Capture the cell that displays the provided text and extract its (x, y) central coordinate. 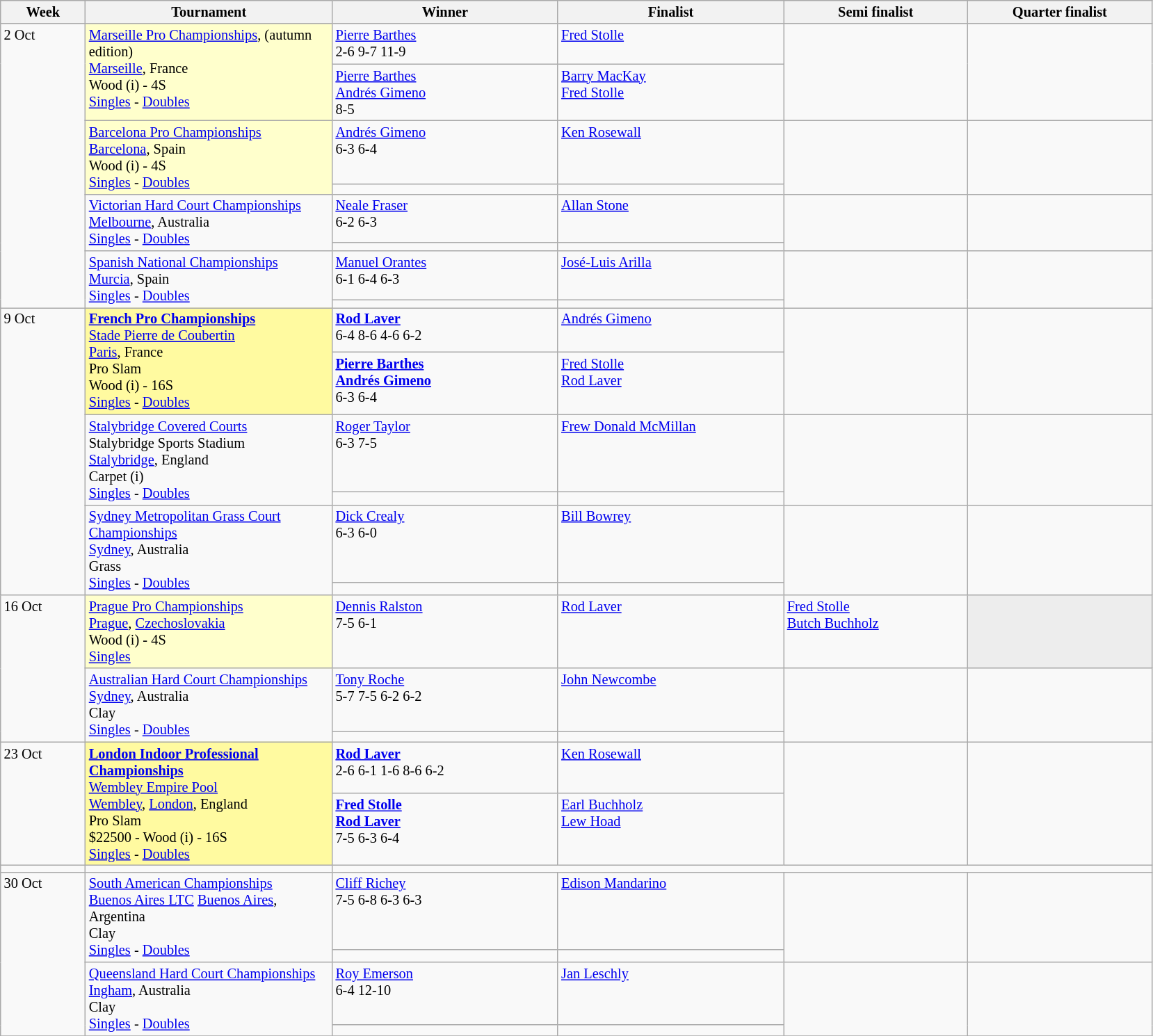
Cliff Richey7-5 6-8 6-3 6-3 (445, 911)
Sydney Metropolitan Grass Court ChampionshipsSydney, AustraliaGrassSingles - Doubles (209, 550)
Barcelona Pro ChampionshipsBarcelona, SpainWood (i) - 4SSingles - Doubles (209, 157)
Week (43, 12)
Rod Laver6-4 8-6 4-6 6-2 (445, 330)
Roger Taylor6-3 7-5 (445, 453)
2 Oct (43, 165)
Pierre Barthes Andrés Gimeno8-5 (445, 92)
Barry MacKay Fred Stolle (670, 92)
José-Luis Arilla (670, 275)
Tournament (209, 12)
Edison Mandarino (670, 911)
9 Oct (43, 451)
Fred Stolle Rod Laver (670, 383)
Fred Stolle Rod Laver7-5 6-3 6-4 (445, 829)
Marseille Pro Championships, (autumn edition)Marseille, FranceWood (i) - 4SSingles - Doubles (209, 72)
London Indoor Professional ChampionshipsWembley Empire PoolWembley, London, EnglandPro Slam$22500 - Wood (i) - 16SSingles - Doubles (209, 804)
Earl Buchholz Lew Hoad (670, 829)
23 Oct (43, 804)
Stalybridge Covered CourtsStalybridge Sports StadiumStalybridge, EnglandCarpet (i)Singles - Doubles (209, 460)
Winner (445, 12)
Dick Crealy6-3 6-0 (445, 544)
Rod Laver (670, 631)
Prague Pro ChampionshipsPrague, CzechoslovakiaWood (i) - 4SSingles (209, 631)
Rod Laver2-6 6-1 1-6 8-6 6-2 (445, 768)
Fred Stolle (670, 44)
Tony Roche5-7 7-5 6-2 6-2 (445, 699)
Andrés Gimeno (670, 330)
Victorian Hard Court ChampionshipsMelbourne, AustraliaSingles - Doubles (209, 222)
Finalist (670, 12)
Roy Emerson6-4 12-10 (445, 994)
Allan Stone (670, 218)
Quarter finalist (1060, 12)
Semi finalist (876, 12)
Manuel Orantes6-1 6-4 6-3 (445, 275)
Spanish National ChampionshipsMurcia, SpainSingles - Doubles (209, 280)
Frew Donald McMillan (670, 453)
Queensland Hard Court ChampionshipsIngham, AustraliaClaySingles - Doubles (209, 999)
Dennis Ralston7-5 6-1 (445, 631)
30 Oct (43, 954)
Pierre Barthes2-6 9-7 11-9 (445, 44)
Fred Stolle Butch Buchholz (876, 631)
Neale Fraser6-2 6-3 (445, 218)
Jan Leschly (670, 994)
16 Oct (43, 667)
South American ChampionshipsBuenos Aires LTC Buenos Aires, ArgentinaClaySingles - Doubles (209, 917)
French Pro Championships Stade Pierre de CoubertinParis, FrancePro SlamWood (i) - 16SSingles - Doubles (209, 361)
Bill Bowrey (670, 544)
John Newcombe (670, 699)
Andrés Gimeno6-3 6-4 (445, 152)
Australian Hard Court ChampionshipsSydney, AustraliaClaySingles - Doubles (209, 705)
Pierre Barthes Andrés Gimeno6-3 6-4 (445, 383)
